Find where the given text appears and provide that cell's center as (x, y) coordinate. 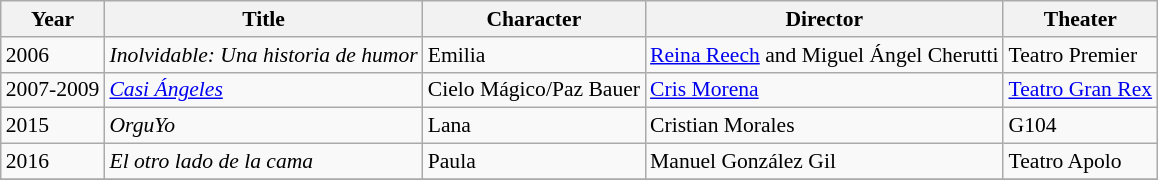
Emilia (534, 55)
Teatro Premier (1080, 55)
Reina Reech and Miguel Ángel Cherutti (824, 55)
El otro lado de la cama (263, 162)
Manuel González Gil (824, 162)
Cristian Morales (824, 126)
2007-2009 (53, 90)
Casi Ángeles (263, 90)
Title (263, 19)
Theater (1080, 19)
Paula (534, 162)
Cielo Mágico/Paz Bauer (534, 90)
Teatro Apolo (1080, 162)
2016 (53, 162)
Cris Morena (824, 90)
OrguYo (263, 126)
Teatro Gran Rex (1080, 90)
Director (824, 19)
Inolvidable: Una historia de humor (263, 55)
Year (53, 19)
2006 (53, 55)
G104 (1080, 126)
Lana (534, 126)
2015 (53, 126)
Character (534, 19)
